Identify which cell holds the provided text, then report its (X, Y) central coordinate. 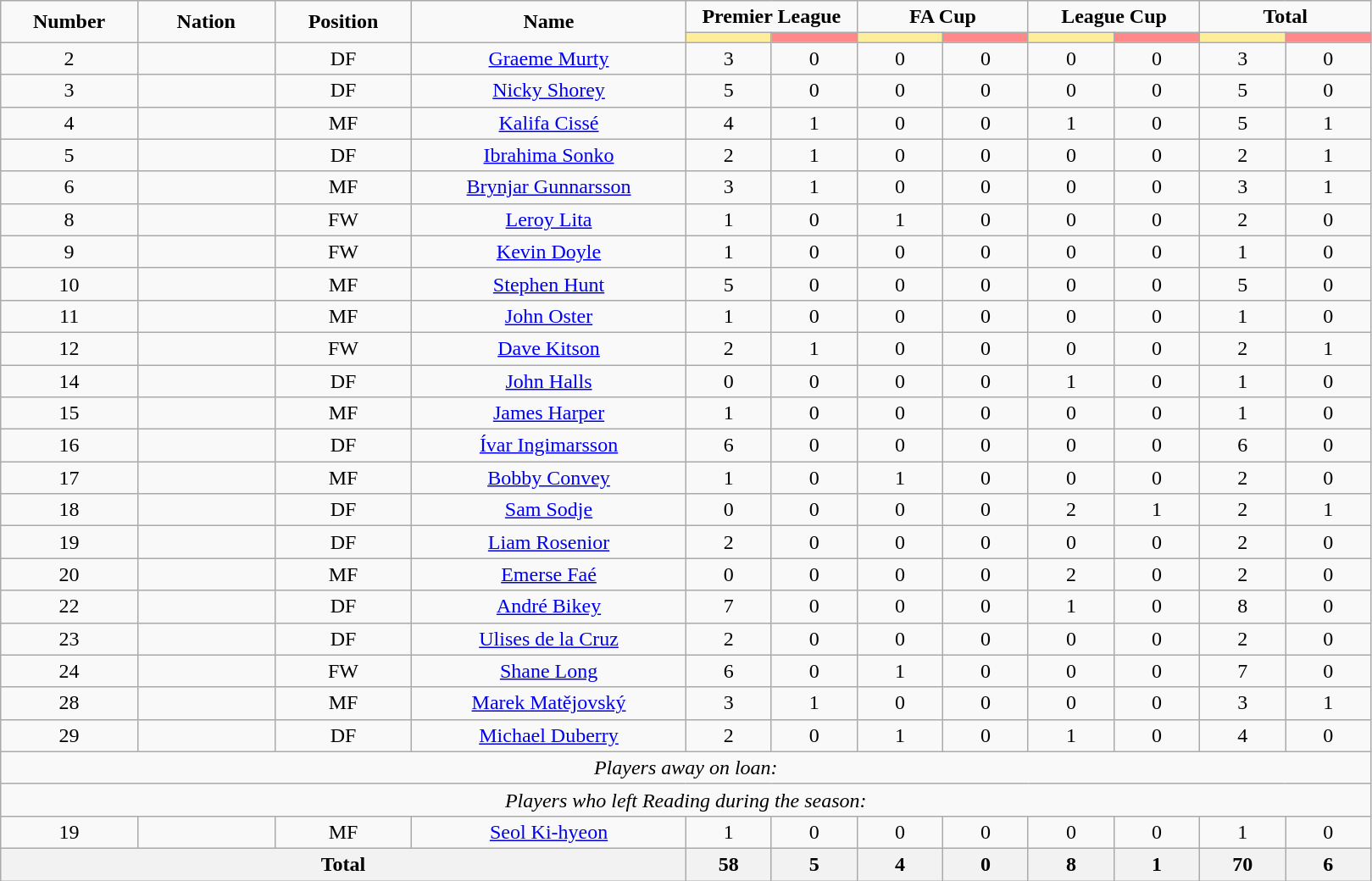
Number (69, 22)
André Bikey (549, 607)
Dave Kitson (549, 348)
23 (69, 639)
Emerse Faé (549, 574)
Seol Ki-hyeon (549, 832)
John Oster (549, 316)
James Harper (549, 413)
Marek Matějovský (549, 703)
Premier League (771, 17)
Name (549, 22)
12 (69, 348)
14 (69, 380)
Liam Rosenior (549, 542)
15 (69, 413)
Bobby Convey (549, 478)
Michael Duberry (549, 735)
Ulises de la Cruz (549, 639)
Leroy Lita (549, 219)
Ívar Ingimarsson (549, 446)
Stephen Hunt (549, 284)
18 (69, 510)
29 (69, 735)
Position (343, 22)
58 (729, 864)
17 (69, 478)
Nicky Shorey (549, 91)
Kalifa Cissé (549, 123)
Sam Sodje (549, 510)
Kevin Doyle (549, 252)
Players who left Reading during the season: (686, 800)
24 (69, 671)
22 (69, 607)
League Cup (1114, 17)
Players away on loan: (686, 767)
Shane Long (549, 671)
Graeme Murty (549, 58)
10 (69, 284)
11 (69, 316)
Brynjar Gunnarsson (549, 187)
28 (69, 703)
9 (69, 252)
16 (69, 446)
70 (1242, 864)
20 (69, 574)
John Halls (549, 380)
Nation (206, 22)
Ibrahima Sonko (549, 155)
FA Cup (942, 17)
